Identify which cell holds the provided text, then report its (x, y) central coordinate. 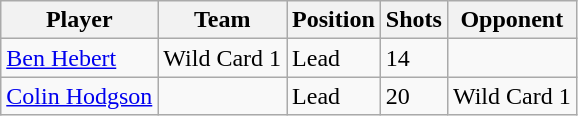
14 (414, 58)
Shots (414, 20)
20 (414, 96)
Team (222, 20)
Position (334, 20)
Opponent (512, 20)
Player (80, 20)
Ben Hebert (80, 58)
Colin Hodgson (80, 96)
